Return (x, y) of the center of cell containing provided text 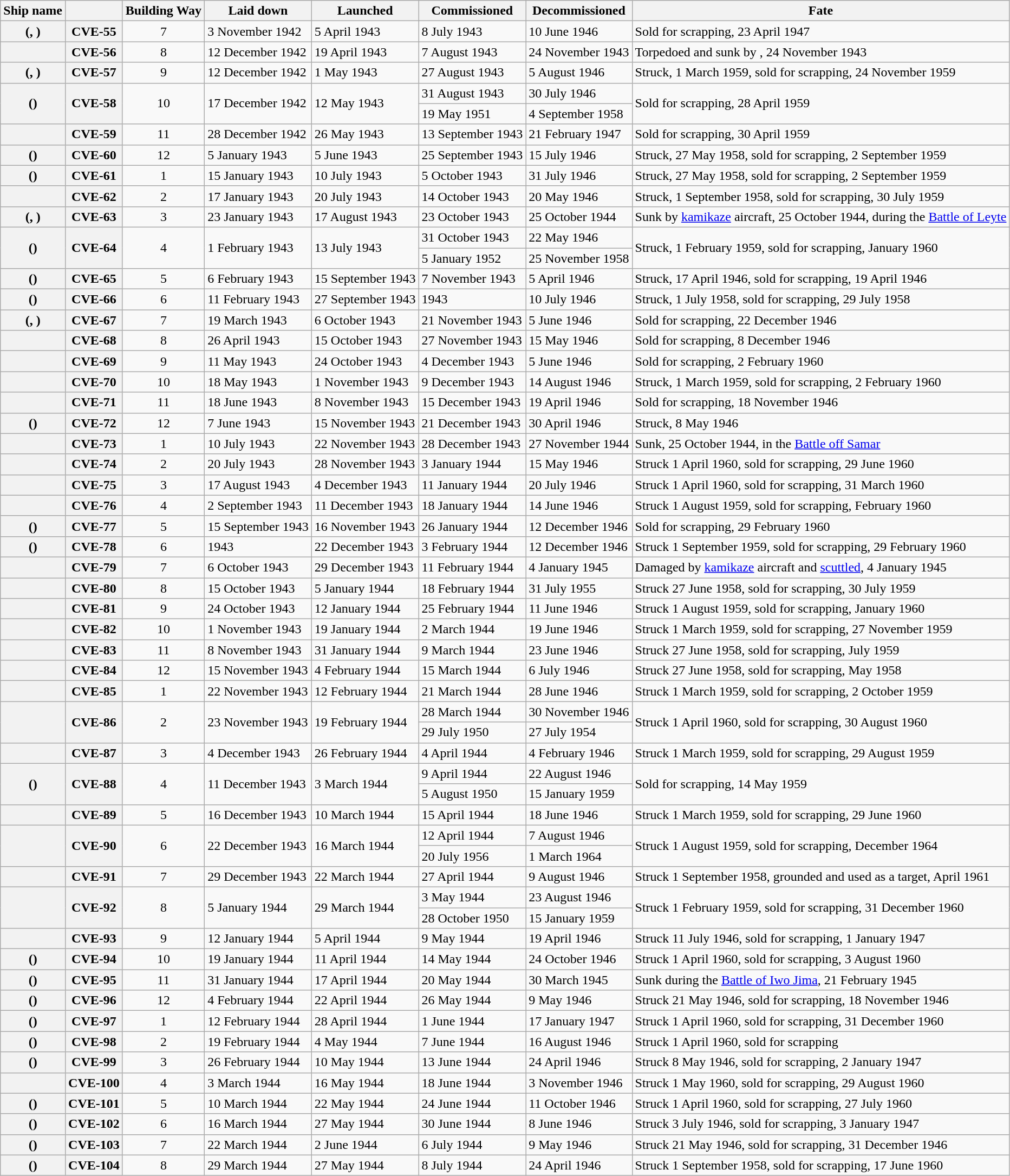
Struck 1 September 1958, sold for scrapping, 17 June 1960 (821, 1165)
14 August 1946 (579, 382)
18 June 1946 (579, 815)
Struck 1 April 1960, sold for scrapping (821, 1042)
5 October 1943 (472, 176)
Struck, 17 April 1946, sold for scrapping, 19 April 1946 (821, 279)
CVE-71 (94, 402)
30 March 1945 (579, 980)
CVE-59 (94, 134)
25 February 1944 (472, 609)
CVE-77 (94, 526)
20 May 1946 (579, 196)
Struck 1 April 1960, sold for scrapping, 31 December 1960 (821, 1021)
CVE-87 (94, 753)
19 May 1951 (472, 114)
Struck 1 April 1960, sold for scrapping, 29 June 1960 (821, 464)
5 April 1943 (365, 31)
4 May 1944 (365, 1042)
22 April 1944 (365, 1000)
Struck 21 May 1946, sold for scrapping, 18 November 1946 (821, 1000)
Sold for scrapping, 23 April 1947 (821, 31)
CVE-78 (94, 547)
5 January 1943 (258, 155)
CVE-91 (94, 876)
27 November 1943 (472, 341)
CVE-68 (94, 341)
Torpedoed and sunk by , 24 November 1943 (821, 52)
CVE-89 (94, 815)
30 November 1946 (579, 712)
CVE-96 (94, 1000)
CVE-100 (94, 1083)
Struck 21 May 1946, sold for scrapping, 31 December 1946 (821, 1145)
Sunk, 25 October 1944, in the Battle off Samar (821, 444)
18 May 1943 (258, 382)
25 October 1944 (579, 217)
3 February 1944 (472, 547)
1 June 1944 (472, 1021)
Struck 1 May 1960, sold for scrapping, 29 August 1960 (821, 1083)
CVE-80 (94, 588)
CVE-99 (94, 1062)
5 August 1950 (472, 794)
Launched (365, 11)
18 June 1944 (472, 1083)
19 March 1943 (258, 320)
Struck 1 March 1959, sold for scrapping, 2 October 1959 (821, 691)
18 February 1944 (472, 588)
2 June 1944 (365, 1145)
28 December 1942 (258, 134)
21 November 1943 (472, 320)
7 June 1944 (472, 1042)
23 January 1943 (258, 217)
25 November 1958 (579, 258)
24 October 1946 (579, 959)
17 December 1942 (258, 103)
24 November 1943 (579, 52)
8 July 1944 (472, 1165)
Building Way (164, 11)
15 March 1944 (472, 671)
23 June 1946 (579, 650)
CVE-90 (94, 846)
15 January 1943 (258, 176)
26 May 1944 (472, 1000)
7 November 1943 (472, 279)
15 December 1943 (472, 402)
CVE-92 (94, 907)
Struck 1 August 1959, sold for scrapping, February 1960 (821, 505)
9 August 1946 (579, 876)
Struck 1 August 1959, sold for scrapping, December 1964 (821, 846)
27 August 1943 (472, 73)
25 September 1943 (472, 155)
Struck 3 July 1946, sold for scrapping, 3 January 1947 (821, 1124)
Struck, 1 July 1958, sold for scrapping, 29 July 1958 (821, 300)
11 February 1944 (472, 567)
21 February 1947 (579, 134)
Struck 11 July 1946, sold for scrapping, 1 January 1947 (821, 939)
Struck 1 April 1960, sold for scrapping, 30 August 1960 (821, 722)
CVE-94 (94, 959)
CVE-83 (94, 650)
5 June 1943 (365, 155)
18 January 1944 (472, 505)
9 May 1944 (472, 939)
CVE-66 (94, 300)
12 April 1944 (472, 835)
CVE-88 (94, 784)
11 May 1943 (258, 361)
Sold for scrapping, 28 April 1959 (821, 103)
4 April 1944 (472, 753)
Struck 1 March 1959, sold for scrapping, 29 August 1959 (821, 753)
22 August 1946 (579, 774)
3 May 1944 (472, 897)
20 July 1956 (472, 856)
24 June 1944 (472, 1103)
5 April 1944 (365, 939)
7 August 1943 (472, 52)
Struck 27 June 1958, sold for scrapping, July 1959 (821, 650)
10 July 1946 (579, 300)
16 November 1943 (365, 526)
22 May 1944 (365, 1103)
11 April 1944 (365, 959)
Struck 1 April 1960, sold for scrapping, 27 July 1960 (821, 1103)
13 June 1944 (472, 1062)
16 August 1946 (579, 1042)
21 March 1944 (472, 691)
29 July 1950 (472, 732)
Struck 27 June 1958, sold for scrapping, May 1958 (821, 671)
13 July 1943 (365, 248)
CVE-74 (94, 464)
27 September 1943 (365, 300)
Struck, 1 March 1959, sold for scrapping, 24 November 1959 (821, 73)
15 July 1946 (579, 155)
CVE-69 (94, 361)
Sunk by kamikaze aircraft, 25 October 1944, during the Battle of Leyte (821, 217)
CVE-76 (94, 505)
7 August 1946 (579, 835)
28 June 1946 (579, 691)
23 November 1943 (258, 722)
CVE-65 (94, 279)
16 May 1944 (365, 1083)
28 April 1944 (365, 1021)
30 June 1944 (472, 1124)
Sold for scrapping, 14 May 1959 (821, 784)
3 November 1946 (579, 1083)
5 August 1946 (579, 73)
Sold for scrapping, 2 February 1960 (821, 361)
26 January 1944 (472, 526)
5 April 1946 (579, 279)
7 June 1943 (258, 423)
CVE-58 (94, 103)
CVE-81 (94, 609)
4 September 1958 (579, 114)
19 June 1946 (579, 629)
Sold for scrapping, 29 February 1960 (821, 526)
3 January 1944 (472, 464)
Commissioned (472, 11)
CVE-79 (94, 567)
17 April 1944 (365, 980)
11 June 1946 (579, 609)
Struck 1 September 1958, grounded and used as a target, April 1961 (821, 876)
22 May 1946 (579, 237)
CVE-61 (94, 176)
CVE-82 (94, 629)
CVE-64 (94, 248)
CVE-70 (94, 382)
11 October 1946 (579, 1103)
Ship name (33, 11)
Struck 1 April 1960, sold for scrapping, 3 August 1960 (821, 959)
Struck 1 February 1959, sold for scrapping, 31 December 1960 (821, 907)
Struck, 1 March 1959, sold for scrapping, 2 February 1960 (821, 382)
27 July 1954 (579, 732)
16 December 1943 (258, 815)
CVE-98 (94, 1042)
Struck 1 March 1959, sold for scrapping, 27 November 1959 (821, 629)
CVE-62 (94, 196)
28 November 1943 (365, 464)
6 July 1944 (472, 1145)
31 October 1943 (472, 237)
31 July 1946 (579, 176)
Struck, 1 February 1959, sold for scrapping, January 1960 (821, 248)
14 June 1946 (579, 505)
14 May 1944 (472, 959)
15 April 1944 (472, 815)
CVE-63 (94, 217)
10 May 1944 (365, 1062)
1 February 1943 (258, 248)
Struck 1 April 1960, sold for scrapping, 31 March 1960 (821, 485)
CVE-75 (94, 485)
20 July 1946 (579, 485)
Sold for scrapping, 8 December 1946 (821, 341)
9 December 1943 (472, 382)
CVE-102 (94, 1124)
CVE-72 (94, 423)
31 August 1943 (472, 93)
Struck 1 August 1959, sold for scrapping, January 1960 (821, 609)
Sold for scrapping, 22 December 1946 (821, 320)
CVE-55 (94, 31)
CVE-97 (94, 1021)
Struck 8 May 1946, sold for scrapping, 2 January 1947 (821, 1062)
4 January 1945 (579, 567)
CVE-93 (94, 939)
Sold for scrapping, 30 April 1959 (821, 134)
26 April 1943 (258, 341)
21 December 1943 (472, 423)
2 September 1943 (258, 505)
Laid down (258, 11)
Struck, 8 May 1946 (821, 423)
Struck 1 September 1959, sold for scrapping, 29 February 1960 (821, 547)
CVE-86 (94, 722)
6 February 1943 (258, 279)
28 October 1950 (472, 918)
CVE-104 (94, 1165)
26 May 1943 (365, 134)
1 May 1943 (365, 73)
31 July 1955 (579, 588)
CVE-73 (94, 444)
9 April 1944 (472, 774)
23 October 1943 (472, 217)
CVE-60 (94, 155)
28 March 1944 (472, 712)
Damaged by kamikaze aircraft and scuttled, 4 January 1945 (821, 567)
CVE-101 (94, 1103)
23 August 1946 (579, 897)
Struck 27 June 1958, sold for scrapping, 30 July 1959 (821, 588)
CVE-67 (94, 320)
CVE-95 (94, 980)
6 July 1946 (579, 671)
5 January 1952 (472, 258)
17 January 1947 (579, 1021)
CVE-56 (94, 52)
Fate (821, 11)
30 July 1946 (579, 93)
11 January 1944 (472, 485)
27 November 1944 (579, 444)
17 January 1943 (258, 196)
CVE-84 (94, 671)
4 February 1946 (579, 753)
3 November 1942 (258, 31)
Struck, 1 September 1958, sold for scrapping, 30 July 1959 (821, 196)
Sunk during the Battle of Iwo Jima, 21 February 1945 (821, 980)
CVE-85 (94, 691)
8 June 1946 (579, 1124)
18 June 1943 (258, 402)
19 April 1943 (365, 52)
9 March 1944 (472, 650)
Decommissioned (579, 11)
2 March 1944 (472, 629)
Sold for scrapping, 18 November 1946 (821, 402)
28 December 1943 (472, 444)
11 February 1943 (258, 300)
8 July 1943 (472, 31)
20 May 1944 (472, 980)
1 March 1964 (579, 856)
CVE-103 (94, 1145)
14 October 1943 (472, 196)
27 April 1944 (472, 876)
30 April 1946 (579, 423)
13 September 1943 (472, 134)
Struck 1 March 1959, sold for scrapping, 29 June 1960 (821, 815)
CVE-57 (94, 73)
10 June 1946 (579, 31)
12 May 1943 (365, 103)
